Pinpoint the cell where the given text exists, returning its (x, y) midpoint coordinate. 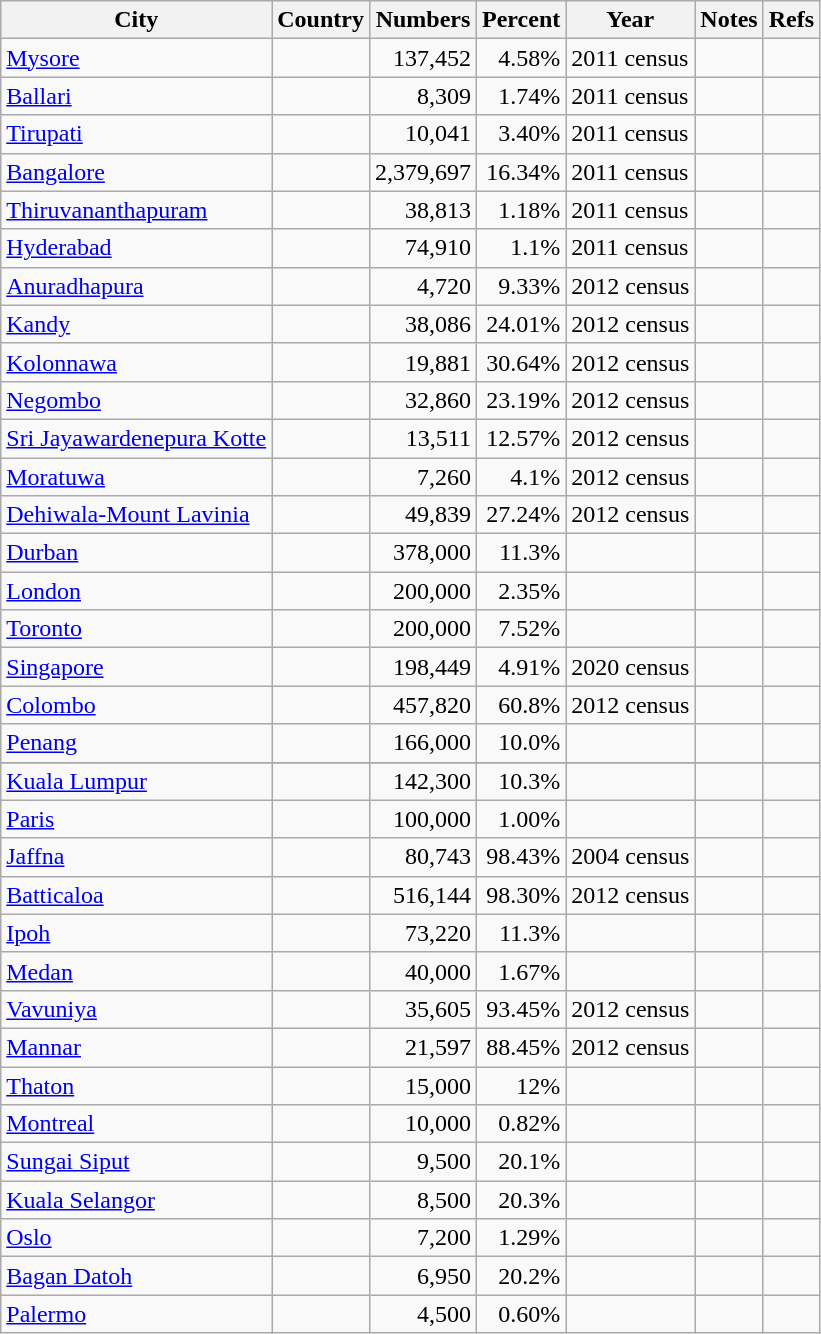
142,300 (422, 781)
516,144 (422, 895)
London (136, 591)
Moratuwa (136, 477)
73,220 (422, 933)
100,000 (422, 819)
2.35% (522, 591)
49,839 (422, 515)
Vavuniya (136, 1009)
Hyderabad (136, 248)
9.33% (522, 286)
Montreal (136, 1124)
Singapore (136, 667)
6,950 (422, 1276)
16.34% (522, 172)
City (136, 20)
35,605 (422, 1009)
93.45% (522, 1009)
4,720 (422, 286)
4,500 (422, 1314)
2004 census (630, 857)
Ballari (136, 96)
38,813 (422, 210)
Negombo (136, 400)
Mysore (136, 58)
198,449 (422, 667)
Bagan Datoh (136, 1276)
Bangalore (136, 172)
Percent (522, 20)
24.01% (522, 324)
1.29% (522, 1238)
Sri Jayawardenepura Kotte (136, 438)
12% (522, 1085)
7,200 (422, 1238)
378,000 (422, 553)
Oslo (136, 1238)
1.18% (522, 210)
Penang (136, 743)
Thiruvananthapuram (136, 210)
20.2% (522, 1276)
13,511 (422, 438)
Sungai Siput (136, 1162)
27.24% (522, 515)
9,500 (422, 1162)
Kandy (136, 324)
10,000 (422, 1124)
30.64% (522, 362)
Kolonnawa (136, 362)
Notes (729, 20)
10.0% (522, 743)
80,743 (422, 857)
0.60% (522, 1314)
Refs (791, 20)
Anuradhapura (136, 286)
Batticaloa (136, 895)
Dehiwala-Mount Lavinia (136, 515)
Colombo (136, 705)
Ipoh (136, 933)
20.3% (522, 1200)
1.74% (522, 96)
7.52% (522, 629)
Numbers (422, 20)
Tirupati (136, 134)
38,086 (422, 324)
166,000 (422, 743)
Palermo (136, 1314)
Medan (136, 971)
Country (321, 20)
32,860 (422, 400)
15,000 (422, 1085)
4.58% (522, 58)
Thaton (136, 1085)
12.57% (522, 438)
Kuala Lumpur (136, 781)
98.43% (522, 857)
10,041 (422, 134)
8,309 (422, 96)
Kuala Selangor (136, 1200)
0.82% (522, 1124)
1.1% (522, 248)
21,597 (422, 1047)
2020 census (630, 667)
4.1% (522, 477)
98.30% (522, 895)
88.45% (522, 1047)
10.3% (522, 781)
7,260 (422, 477)
Durban (136, 553)
Paris (136, 819)
74,910 (422, 248)
Toronto (136, 629)
457,820 (422, 705)
20.1% (522, 1162)
1.67% (522, 971)
Year (630, 20)
Mannar (136, 1047)
1.00% (522, 819)
19,881 (422, 362)
8,500 (422, 1200)
3.40% (522, 134)
Jaffna (136, 857)
2,379,697 (422, 172)
40,000 (422, 971)
60.8% (522, 705)
23.19% (522, 400)
4.91% (522, 667)
137,452 (422, 58)
